Identify which cell holds the provided text, then report its [x, y] central coordinate. 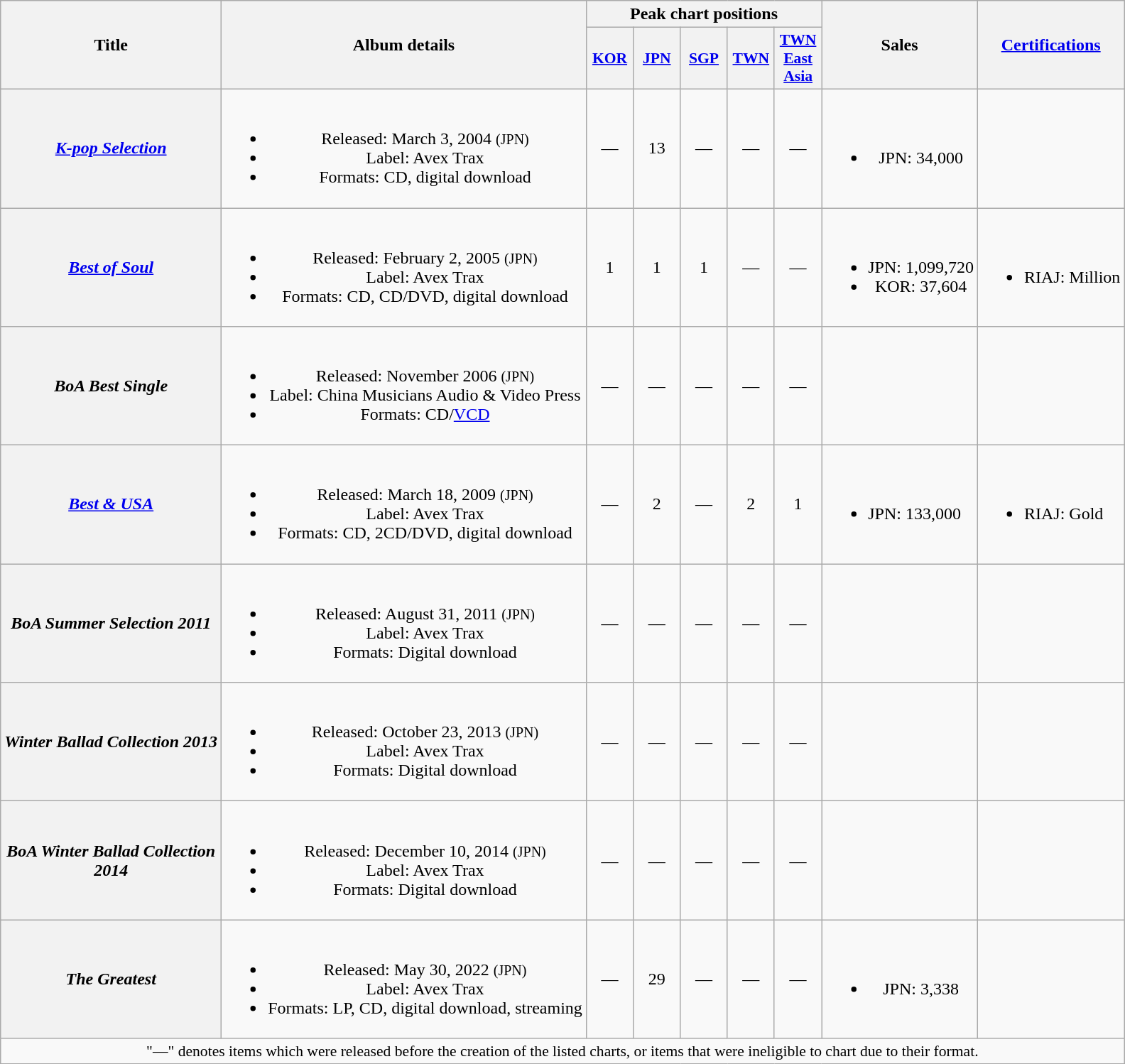
TWN East Asia [798, 58]
JPN: 34,000 [900, 148]
Best & USA [111, 504]
Released: August 31, 2011 (JPN)Label: Avex TraxFormats: Digital download [404, 624]
Released: December 10, 2014 (JPN)Label: Avex TraxFormats: Digital download [404, 861]
13 [657, 148]
SGP [704, 58]
RIAJ: Million [1050, 267]
RIAJ: Gold [1050, 504]
The Greatest [111, 979]
Album details [404, 45]
Certifications [1050, 45]
Title [111, 45]
Released: February 2, 2005 (JPN)Label: Avex TraxFormats: CD, CD/DVD, digital download [404, 267]
Released: November 2006 (JPN)Label: China Musicians Audio & Video PressFormats: CD/VCD [404, 386]
K-pop Selection [111, 148]
TWN [751, 58]
JPN: 3,338 [900, 979]
Best of Soul [111, 267]
Released: March 18, 2009 (JPN)Label: Avex TraxFormats: CD, 2CD/DVD, digital download [404, 504]
BoA Summer Selection 2011 [111, 624]
29 [657, 979]
Sales [900, 45]
BoA Best Single [111, 386]
JPN: 133,000 [900, 504]
KOR [609, 58]
BoA Winter Ballad Collection2014 [111, 861]
Peak chart positions [703, 14]
JPN [657, 58]
Released: March 3, 2004 (JPN)Label: Avex TraxFormats: CD, digital download [404, 148]
"—" denotes items which were released before the creation of the listed charts, or items that were ineligible to chart due to their format. [562, 1051]
Winter Ballad Collection 2013 [111, 742]
Released: May 30, 2022 (JPN)Label: Avex TraxFormats: LP, CD, digital download, streaming [404, 979]
Released: October 23, 2013 (JPN)Label: Avex TraxFormats: Digital download [404, 742]
JPN: 1,099,720KOR: 37,604 [900, 267]
